Return the (X, Y) coordinate for the center point of the cell that contains the specified text.  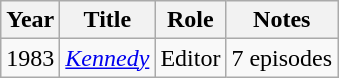
1983 (30, 58)
7 episodes (282, 58)
Title (108, 20)
Notes (282, 20)
Editor (190, 58)
Year (30, 20)
Kennedy (108, 58)
Role (190, 20)
